Output the (X, Y) coordinate of the center of the cell containing the given text.  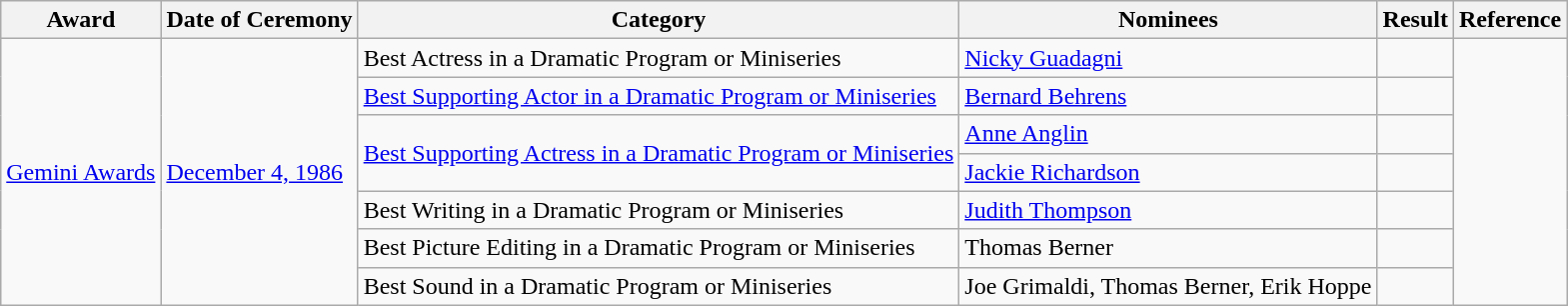
Best Sound in a Dramatic Program or Miniseries (659, 286)
Jackie Richardson (1168, 172)
Category (659, 20)
Award (81, 20)
December 4, 1986 (260, 172)
Result (1415, 20)
Anne Anglin (1168, 134)
Nicky Guadagni (1168, 58)
Best Supporting Actor in a Dramatic Program or Miniseries (659, 96)
Bernard Behrens (1168, 96)
Best Writing in a Dramatic Program or Miniseries (659, 210)
Best Picture Editing in a Dramatic Program or Miniseries (659, 248)
Reference (1509, 20)
Nominees (1168, 20)
Judith Thompson (1168, 210)
Joe Grimaldi, Thomas Berner, Erik Hoppe (1168, 286)
Best Supporting Actress in a Dramatic Program or Miniseries (659, 153)
Thomas Berner (1168, 248)
Date of Ceremony (260, 20)
Best Actress in a Dramatic Program or Miniseries (659, 58)
Gemini Awards (81, 172)
